Extract the (x, y) coordinate from the center of the cell holding the provided text.  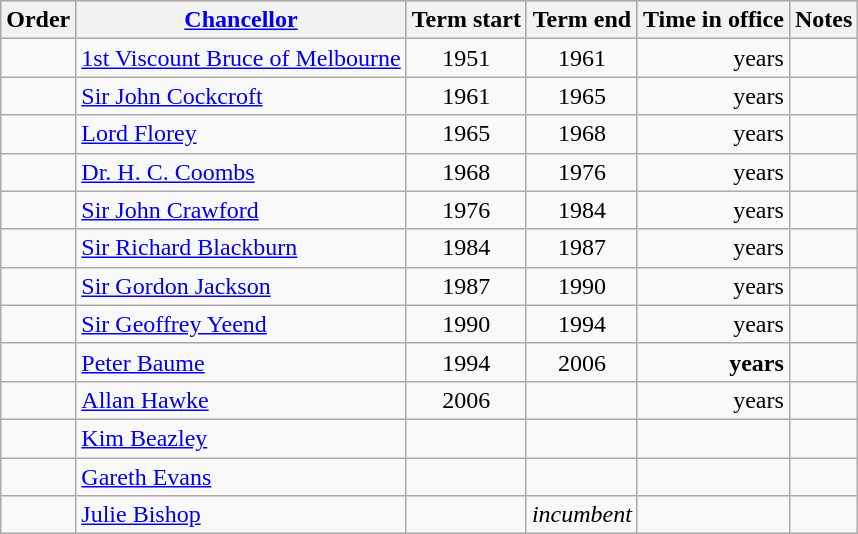
1st Viscount Bruce of Melbourne (241, 58)
Sir Gordon Jackson (241, 286)
Lord Florey (241, 134)
Sir Geoffrey Yeend (241, 324)
Sir John Cockcroft (241, 96)
Julie Bishop (241, 515)
Term start (466, 20)
incumbent (582, 515)
Chancellor (241, 20)
Term end (582, 20)
1951 (466, 58)
Time in office (713, 20)
Order (38, 20)
Allan Hawke (241, 400)
Gareth Evans (241, 477)
Sir John Crawford (241, 210)
Kim Beazley (241, 438)
Notes (823, 20)
Sir Richard Blackburn (241, 248)
Peter Baume (241, 362)
Dr. H. C. Coombs (241, 172)
